Detect which cell encompasses the target text, then output its (X, Y) center coordinate. 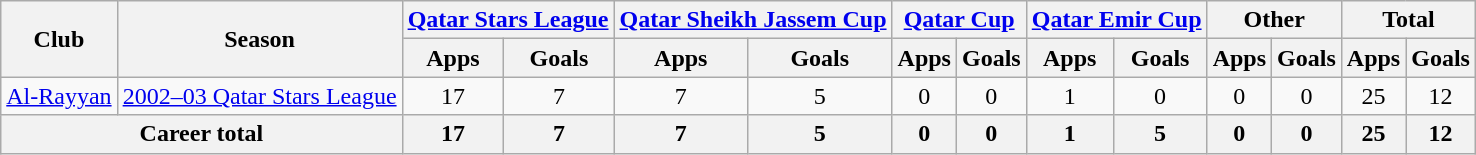
Other (1274, 20)
Club (59, 39)
Al-Rayyan (59, 96)
Season (260, 39)
Qatar Cup (959, 20)
Career total (202, 134)
Qatar Emir Cup (1116, 20)
2002–03 Qatar Stars League (260, 96)
Qatar Stars League (508, 20)
Total (1408, 20)
Qatar Sheikh Jassem Cup (753, 20)
